Capture the cell that displays the provided text and extract its [x, y] central coordinate. 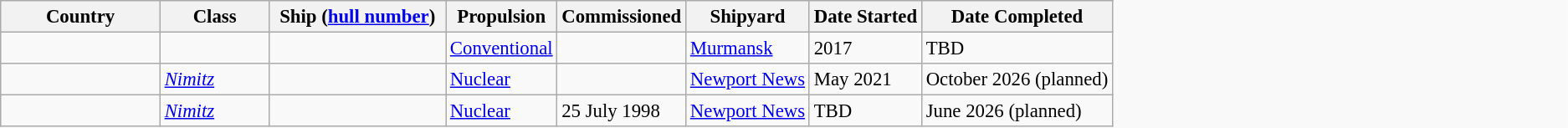
Murmansk [748, 49]
25 July 1998 [622, 111]
Date Started [865, 17]
Propulsion [502, 17]
October 2026 (planned) [1017, 79]
Ship (hull number) [358, 17]
2017 [865, 49]
Country [80, 17]
Date Completed [1017, 17]
Class [214, 17]
Shipyard [748, 17]
May 2021 [865, 79]
Commissioned [622, 17]
Conventional [502, 49]
June 2026 (planned) [1017, 111]
